Locate the cell with the specified text and output its (X, Y) center coordinate. 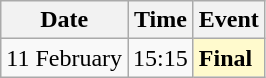
Time (161, 20)
11 February (64, 58)
15:15 (161, 58)
Final (228, 58)
Event (228, 20)
Date (64, 20)
